Find where the given text appears and provide that cell's center as (X, Y) coordinate. 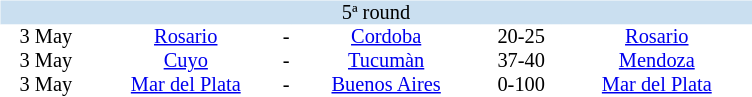
20-25 (521, 36)
37-40 (521, 60)
Mendoza (656, 60)
Cordoba (386, 36)
0-100 (521, 84)
Cuyo (186, 60)
Buenos Aires (386, 84)
Tucumàn (386, 60)
5ª round (376, 12)
